Extract the (X, Y) coordinate from the center of the cell holding the provided text.  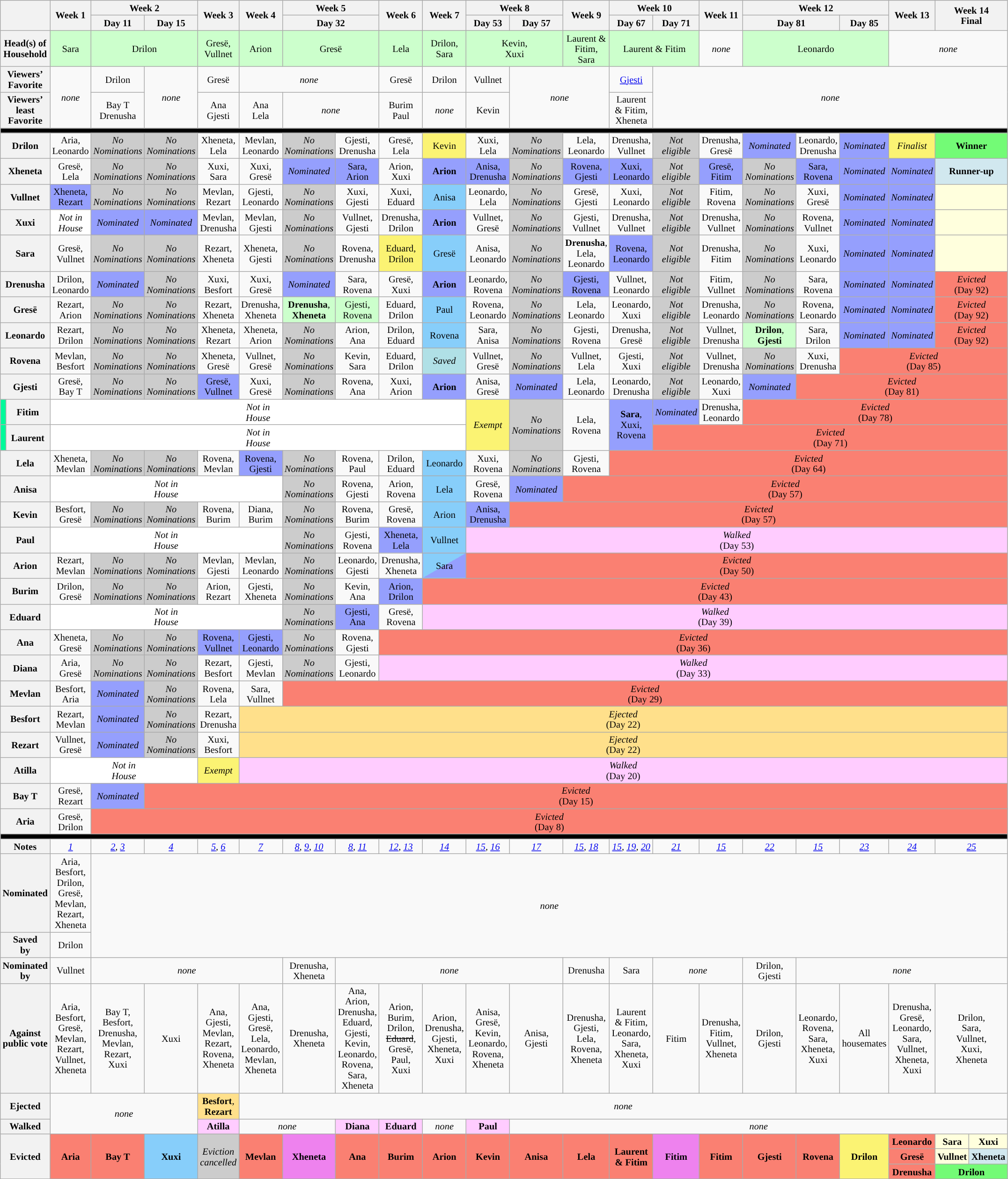
Xuxi,Arion (401, 387)
Xuxi,Eduard (401, 197)
8, 9, 10 (309, 846)
Arion,Rovena (401, 489)
Viewers’ leastFavorite (25, 110)
Gresë,Fitim (721, 171)
Ana,Arion,Drenusha,Eduard,Gjesti,Kevin,Leonardo,Rovena,Sara,Xheneta (358, 1039)
Week 3 (218, 15)
Week 12 (816, 7)
Gresë,Gjesti (586, 197)
Evicted(Day 81) (902, 387)
Anisa,Gresë,Kevin,Leonardo,Rovena,Xheneta (488, 1039)
Week 13 (912, 15)
Gjesti,Xheneta (260, 591)
Leonardo,Gjesti (358, 566)
Day 32 (331, 22)
Evicted(Day 15) (576, 796)
Ana,Gjesti,Mevlan,Rezart,Rovena,Xheneta (218, 1039)
Rezart (25, 744)
Evicted(Day 36) (693, 642)
AnaGjesti (218, 110)
Ana,Gjesti,Gresë,Lela,Leonardo,Mevlan,Xheneta (260, 1039)
Xuxi,Rovena (488, 464)
Kevin,Xuxi (515, 49)
Aria,Gresë (71, 668)
Walked (Day 20) (623, 771)
Vullnet,Leonardo (631, 284)
Drenusha,Drilon (401, 222)
Viewers’Favorite (25, 80)
Vullnet,Gjesti (358, 222)
15, 19, 20 (631, 846)
Nominatedby (25, 970)
Evicted(Day 78) (876, 412)
Xuxi,Sara (218, 171)
Week 10 (655, 7)
Gjesti,Vullnet (586, 222)
Week 6 (401, 15)
Week 14Final (972, 15)
Rovena,Lela (218, 694)
Drenusha,Gresë,Leonardo,Sara,Vullnet,Xheneta,Xuxi (912, 1039)
Laurent & Fitim,Xheneta (631, 110)
Leonardo,Lela (488, 197)
Besfort,Gresë (71, 514)
Xheneta,Gjesti (260, 253)
Leonardo,Rovena (488, 284)
8, 11 (358, 846)
Gresë,Xuxi (401, 284)
17 (537, 846)
Arion,Ana (358, 335)
Drilon,Leonardo (71, 284)
Gresë,Bay T (71, 387)
Day 67 (631, 22)
Week 5 (331, 7)
Besfort,Aria (71, 694)
Walked (Day 53) (737, 540)
Drilon,Gresë (71, 591)
Rezart,Drenusha (218, 719)
Vullnet,Lela (586, 361)
Evicted(Day 43) (715, 591)
Aria,Besfort,Drilon,Gresë,Mevlan,Rezart,Xheneta (71, 892)
Evicted(Day 8) (550, 821)
Kevin,Ana (358, 591)
Ejected (25, 1106)
Laurent & Fitim,Sara (586, 49)
Week 7 (445, 15)
Bay T,Besfort,Drenusha,Mevlan,Rezart,Xuxi (118, 1039)
Drenusha,Gjesti,Lela,Rovena,Xheneta (586, 1039)
12, 13 (401, 846)
Sara,Arion (358, 171)
Drenusha,Fitim (721, 253)
14 (445, 846)
Drilon,Sara,Vullnet,Xuxi,Xheneta (972, 1039)
Againstpublic vote (25, 1039)
Mevlan,Drenusha (218, 222)
Sara,Drilon (818, 335)
Evicted (25, 1156)
Gjesti,Drenusha (358, 145)
Evicted(Day 71) (831, 437)
Mevlan,Besfort (71, 361)
Xheneta,Mevlan (71, 464)
Week 11 (721, 15)
Evictioncancelled (218, 1156)
Xheneta,Arion (260, 335)
21 (676, 846)
Aria,Leonardo (71, 145)
Anisa,Gresë (488, 387)
Notes (25, 846)
Evicted(Day 29) (645, 694)
Sara,Vullnet (260, 694)
Rovena,Mevlan (218, 464)
Rovena,Paul (358, 464)
BurimPaul (401, 110)
Sara,Xuxi,Rovena (631, 424)
Evicted(Day 64) (809, 464)
Walked (Day 33) (693, 668)
Anisa,Leonardo (488, 253)
Day 11 (118, 22)
Week 2 (145, 7)
Sara,Anisa (488, 335)
7 (260, 846)
Rovena,Ana (358, 387)
Arion,Rezart (218, 591)
Leonardo,Rovena,Sara,Xheneta,Xuxi (818, 1039)
Savedby (25, 945)
Walked (Day 39) (715, 617)
23 (864, 846)
Gjesti,Ana (358, 617)
Drenusha,Lela,Leonardo (586, 253)
Arion,Xuxi (401, 171)
Gjesti,Xuxi (631, 361)
Day 53 (488, 22)
Diana,Burim (260, 514)
Allhousemates (864, 1039)
2, 3 (118, 846)
Besfort,Rezart (218, 1106)
Arion,Burim,Drilon,Eduard,Gresë,Paul,Xuxi (401, 1039)
Lela,Rovena (586, 424)
Arion,Drilon (401, 591)
15, 16 (488, 846)
Evicted(Day 85) (924, 361)
Laurent (28, 437)
22 (770, 846)
Mevlan,Rezart (218, 197)
Week 9 (586, 15)
Rezart,Drilon (71, 335)
AnaLela (260, 110)
Runner-up (972, 171)
15, 18 (586, 846)
Gresë,Rezart (71, 796)
Evicted(Day 50) (737, 566)
4 (171, 846)
Besfort (25, 719)
Day 15 (171, 22)
Day 81 (791, 22)
Arion,Drenusha,Gjesti,Xheneta,Xuxi (445, 1039)
Week 1 (71, 15)
Aria,Besfort,Gresë,Mevlan,Rezart,Vullnet,Xheneta (71, 1039)
Xuxi,Gjesti (358, 197)
Day 71 (676, 22)
Head(s) ofHousehold (25, 49)
Week 8 (515, 7)
24 (912, 846)
Fitim,Rovena (721, 197)
Drilon,Sara (445, 49)
Laurent & Fitim,Leonardo,Sara,Xheneta,Xuxi (631, 1039)
Rezart,Arion (71, 310)
Week 4 (260, 15)
1 (71, 846)
Gresë,Drilon (71, 821)
Day 57 (537, 22)
Finalist (912, 145)
Walked (25, 1126)
Xuxi,Drenusha (818, 361)
Fitim,Vullnet (721, 284)
Kevin,Sara (358, 361)
Day 85 (864, 22)
Xuxi,Lela (488, 145)
Saved (445, 361)
5, 6 (218, 846)
Anisa,Gjesti (537, 1039)
Rezart,Besfort (218, 668)
Rovena,Drenusha (358, 253)
25 (972, 846)
Winner (972, 145)
Gjesti,Mevlan (260, 668)
Bay TDrenusha (118, 110)
Drenusha,Fitim,Vullnet,Xheneta (721, 1039)
